Determine the [X, Y] coordinate at the center of the cell enclosing the given text.  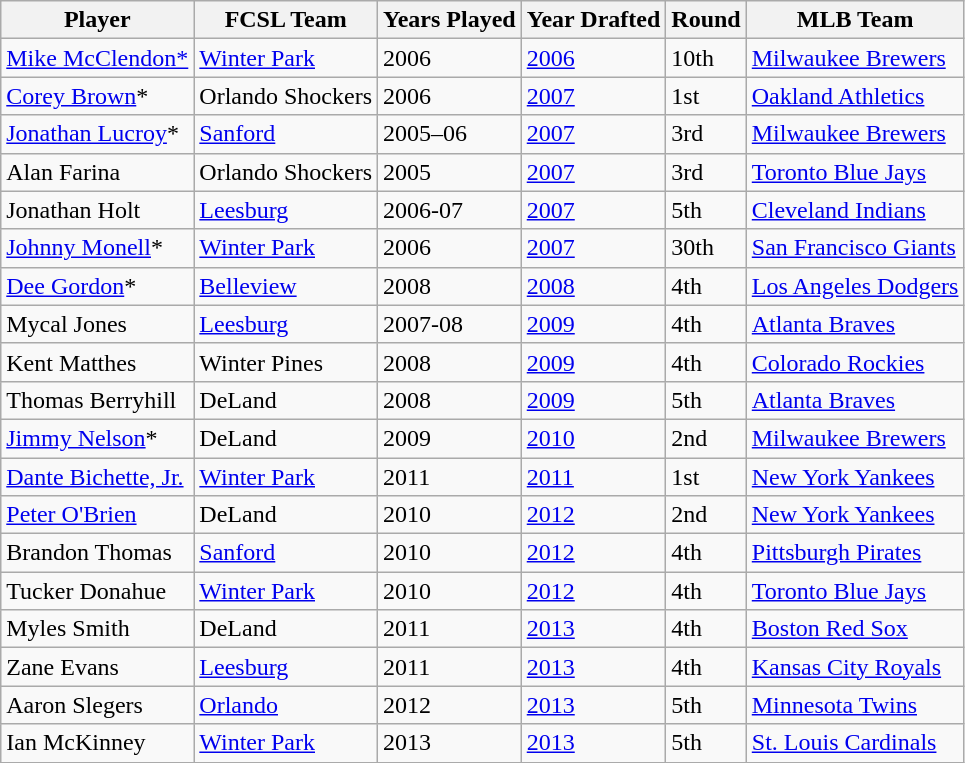
Minnesota Twins [855, 705]
Brandon Thomas [98, 553]
Years Played [450, 20]
Winter Pines [286, 362]
Oakland Athletics [855, 96]
2006-07 [450, 210]
St. Louis Cardinals [855, 743]
Ian McKinney [98, 743]
Mycal Jones [98, 324]
Belleview [286, 286]
Myles Smith [98, 629]
2005 [450, 172]
Colorado Rockies [855, 362]
Cleveland Indians [855, 210]
Tucker Donahue [98, 591]
Round [706, 20]
MLB Team [855, 20]
Thomas Berryhill [98, 400]
Kent Matthes [98, 362]
Jimmy Nelson* [98, 438]
Corey Brown* [98, 96]
Johnny Monell* [98, 248]
Dante Bichette, Jr. [98, 477]
Mike McClendon* [98, 58]
Boston Red Sox [855, 629]
2005–06 [450, 134]
Zane Evans [98, 667]
FCSL Team [286, 20]
Jonathan Lucroy* [98, 134]
Dee Gordon* [98, 286]
Los Angeles Dodgers [855, 286]
Year Drafted [594, 20]
Orlando [286, 705]
10th [706, 58]
Peter O'Brien [98, 515]
Player [98, 20]
30th [706, 248]
San Francisco Giants [855, 248]
Aaron Slegers [98, 705]
Kansas City Royals [855, 667]
2007-08 [450, 324]
Jonathan Holt [98, 210]
Alan Farina [98, 172]
Pittsburgh Pirates [855, 553]
